Capture the cell that displays the provided text and extract its [X, Y] central coordinate. 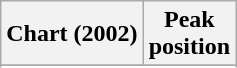
Chart (2002) [72, 34]
Peakposition [189, 34]
